Determine the (X, Y) coordinate at the center of the cell enclosing the given text.  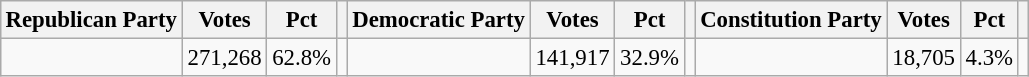
Republican Party (91, 20)
141,917 (572, 57)
Constitution Party (791, 20)
32.9% (650, 57)
Democratic Party (438, 20)
18,705 (924, 57)
271,268 (224, 57)
4.3% (989, 57)
62.8% (302, 57)
